From the cell containing the given text, extract its center point as (X, Y) coordinate. 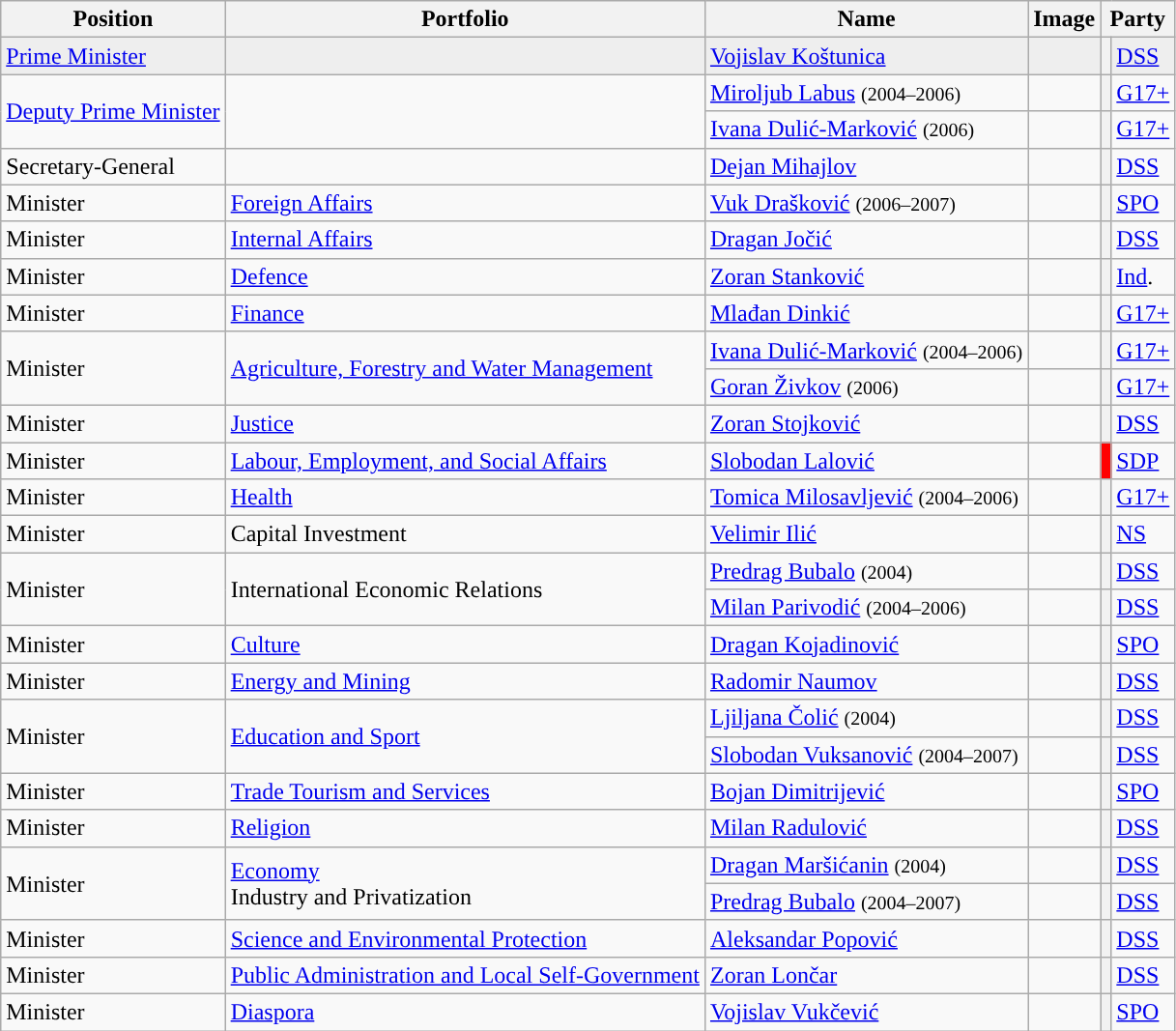
Ivana Dulić-Marković (2004–2006) (866, 350)
Secretary-General (113, 166)
Miroljub Labus (2004–2006) (866, 93)
SDP (1143, 461)
International Economic Relations (465, 589)
Public Administration and Local Self-Government (465, 975)
Zoran Stojković (866, 423)
Defence (465, 276)
Aleksandar Popović (866, 938)
Slobodan Lalović (866, 461)
NS (1143, 534)
Goran Živkov (2006) (866, 387)
Foreign Affairs (465, 203)
Vuk Drašković (2006–2007) (866, 203)
Science and Environmental Protection (465, 938)
Ind. (1143, 276)
Prime Minister (113, 56)
Zoran Stanković (866, 276)
Radomir Naumov (866, 681)
Energy and Mining (465, 681)
Milan Parivodić (2004–2006) (866, 608)
Name (866, 19)
Health (465, 498)
EconomyIndustry and Privatization (465, 883)
Dragan Jočić (866, 240)
Labour, Employment, and Social Affairs (465, 461)
Milan Radulović (866, 828)
Predrag Bubalo (2004–2007) (866, 902)
Mlađan Dinkić (866, 313)
Education and Sport (465, 736)
Capital Investment (465, 534)
Velimir Ilić (866, 534)
Internal Affairs (465, 240)
Justice (465, 423)
Ivana Dulić-Marković (2006) (866, 129)
Dragan Kojadinović (866, 644)
Finance (465, 313)
Dejan Mihajlov (866, 166)
Tomica Milosavljević (2004–2006) (866, 498)
Dragan Maršićanin (2004) (866, 865)
Zoran Lončar (866, 975)
Predrag Bubalo (2004) (866, 571)
Culture (465, 644)
Image (1065, 19)
Vojislav Koštunica (866, 56)
Position (113, 19)
Bojan Dimitrijević (866, 791)
Party (1138, 19)
Agriculture, Forestry and Water Management (465, 368)
Portfolio (465, 19)
Diaspora (465, 1012)
Religion (465, 828)
Ljiljana Čolić (2004) (866, 718)
Trade Tourism and Services (465, 791)
Vojislav Vukčević (866, 1012)
Deputy Prime Minister (113, 111)
Slobodan Vuksanović (2004–2007) (866, 755)
